For the text-containing cell, return its midpoint in (X, Y) coordinate format. 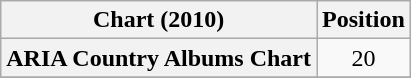
ARIA Country Albums Chart (159, 58)
20 (364, 58)
Chart (2010) (159, 20)
Position (364, 20)
